Extract the [x, y] coordinate from the center of the cell holding the provided text.  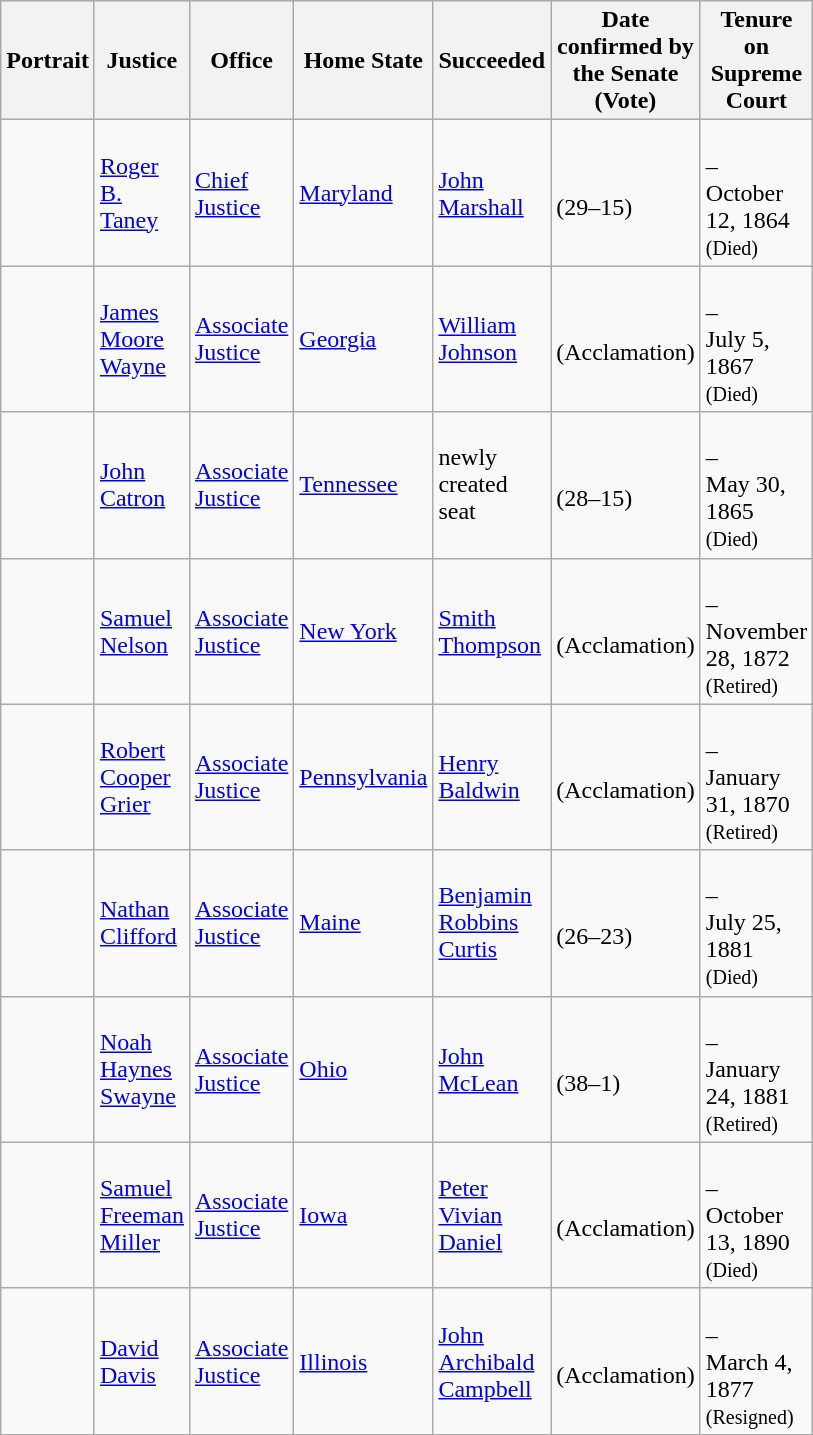
Office [241, 60]
–October 12, 1864(Died) [756, 193]
–July 5, 1867(Died) [756, 339]
Samuel Nelson [142, 631]
Pennsylvania [364, 777]
Home State [364, 60]
Georgia [364, 339]
–January 24, 1881(Retired) [756, 1069]
Illinois [364, 1361]
Chief Justice [241, 193]
John McLean [492, 1069]
John Catron [142, 485]
James Moore Wayne [142, 339]
Noah Haynes Swayne [142, 1069]
Robert Cooper Grier [142, 777]
Tennessee [364, 485]
–May 30, 1865(Died) [756, 485]
–January 31, 1870(Retired) [756, 777]
John Archibald Campbell [492, 1361]
Roger B. Taney [142, 193]
Maryland [364, 193]
John Marshall [492, 193]
Smith Thompson [492, 631]
Henry Baldwin [492, 777]
William Johnson [492, 339]
–November 28, 1872(Retired) [756, 631]
(29–15) [626, 193]
Samuel Freeman Miller [142, 1215]
newly created seat [492, 485]
(38–1) [626, 1069]
Justice [142, 60]
(26–23) [626, 923]
Date confirmed by the Senate(Vote) [626, 60]
Portrait [48, 60]
–July 25, 1881(Died) [756, 923]
(28–15) [626, 485]
Benjamin Robbins Curtis [492, 923]
Succeeded [492, 60]
New York [364, 631]
Tenure on Supreme Court [756, 60]
–October 13, 1890(Died) [756, 1215]
David Davis [142, 1361]
Ohio [364, 1069]
–March 4, 1877(Resigned) [756, 1361]
Nathan Clifford [142, 923]
Peter Vivian Daniel [492, 1215]
Iowa [364, 1215]
Maine [364, 923]
